Detect which cell encompasses the target text, then output its (x, y) center coordinate. 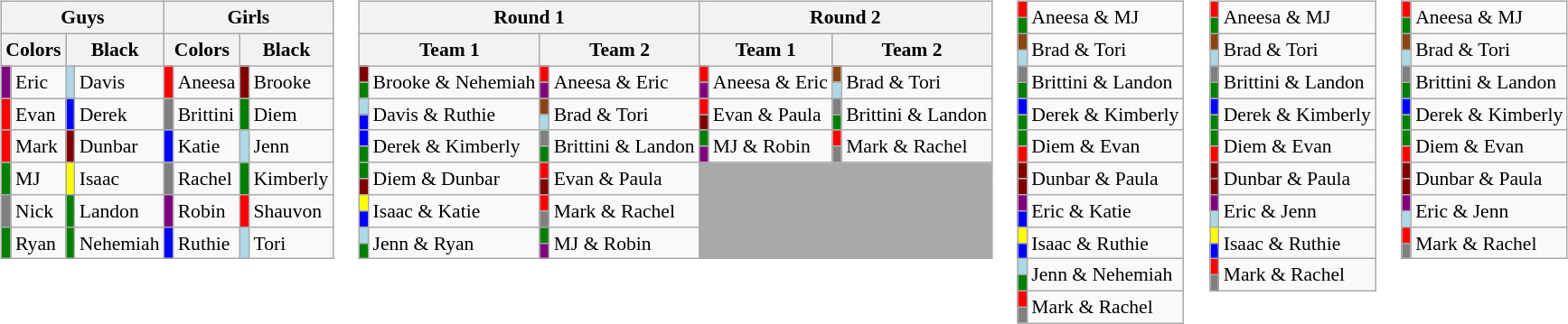
Brooke (291, 82)
Isaac (119, 179)
Dunbar (119, 146)
Guys (82, 18)
Girls (249, 18)
Davis & Ruthie (454, 115)
MJ (38, 179)
Evan (38, 115)
Round 1 (529, 18)
Tori (291, 243)
Diem & Dunbar (454, 179)
Rachel (207, 179)
Brittini (207, 115)
Brooke & Nehemiah (454, 82)
Aneesa (207, 82)
Mark (38, 146)
Nehemiah (119, 243)
Shauvon (291, 211)
Katie (207, 146)
Jenn (291, 146)
Kimberly (291, 179)
Round 2 (846, 18)
Ruthie (207, 243)
Jenn & Nehemiah (1104, 275)
Landon (119, 211)
Ryan (38, 243)
Diem (291, 115)
Nick (38, 211)
Jenn & Ryan (454, 243)
Eric (38, 82)
Eric & Katie (1104, 211)
Robin (207, 211)
Davis (119, 82)
Derek (119, 115)
Isaac & Katie (454, 211)
